Find where the given text appears and provide that cell's center as [X, Y] coordinate. 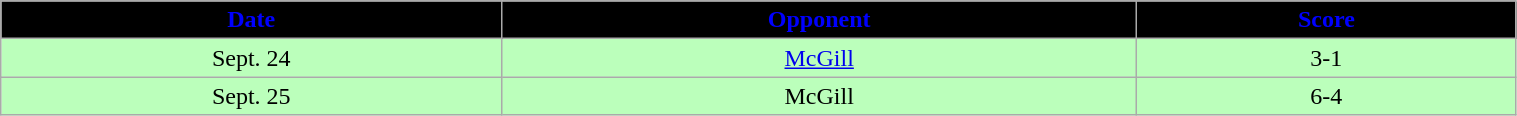
Sept. 24 [252, 58]
Opponent [820, 20]
Date [252, 20]
6-4 [1326, 96]
3-1 [1326, 58]
Sept. 25 [252, 96]
Score [1326, 20]
